Capture the cell that displays the provided text and extract its (X, Y) central coordinate. 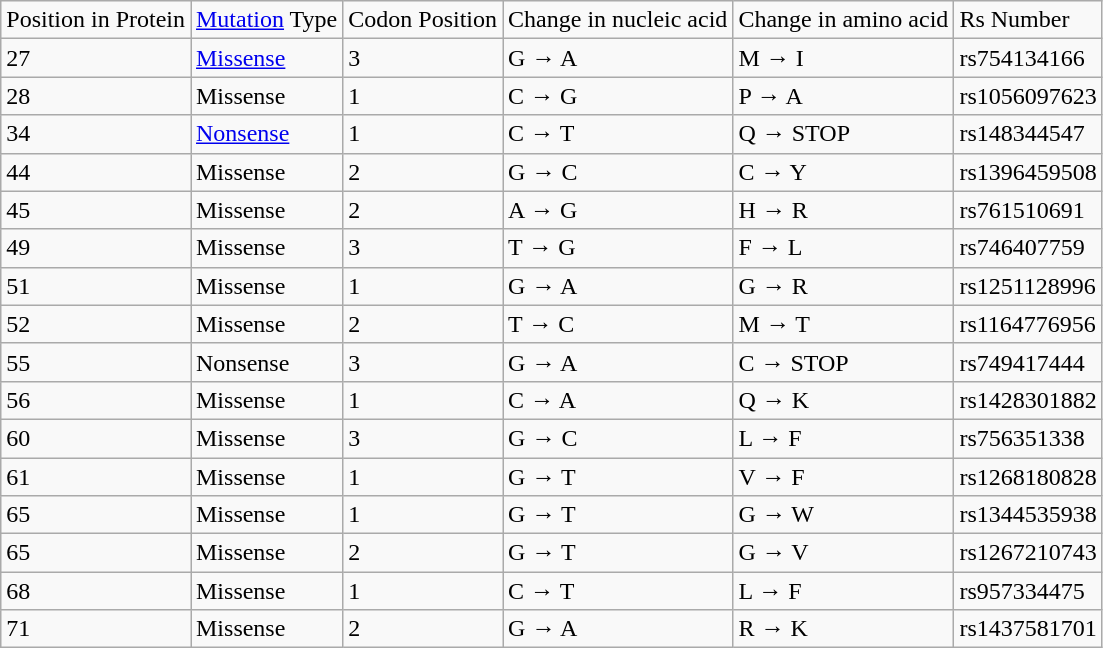
rs1268180828 (1028, 477)
68 (96, 591)
61 (96, 477)
51 (96, 286)
C → A (618, 400)
Change in nucleic acid (618, 20)
Q → STOP (844, 134)
44 (96, 172)
Rs Number (1028, 20)
45 (96, 210)
rs1267210743 (1028, 553)
H → R (844, 210)
A → G (618, 210)
P → A (844, 96)
55 (96, 362)
rs754134166 (1028, 58)
M → I (844, 58)
C → Y (844, 172)
rs1164776956 (1028, 324)
rs1396459508 (1028, 172)
60 (96, 438)
G → V (844, 553)
rs957334475 (1028, 591)
56 (96, 400)
rs746407759 (1028, 248)
Position in Protein (96, 20)
rs1428301882 (1028, 400)
rs1056097623 (1028, 96)
rs761510691 (1028, 210)
Change in amino acid (844, 20)
G → R (844, 286)
G → W (844, 515)
34 (96, 134)
71 (96, 629)
52 (96, 324)
49 (96, 248)
M → T (844, 324)
F → L (844, 248)
T → G (618, 248)
C → STOP (844, 362)
rs756351338 (1028, 438)
rs1344535938 (1028, 515)
28 (96, 96)
R → K (844, 629)
V → F (844, 477)
Codon Position (423, 20)
Mutation Type (266, 20)
Q → K (844, 400)
rs1437581701 (1028, 629)
T → C (618, 324)
C → G (618, 96)
rs749417444 (1028, 362)
rs1251128996 (1028, 286)
rs148344547 (1028, 134)
27 (96, 58)
